Search for the cell housing the specified text and yield its [X, Y] center coordinate. 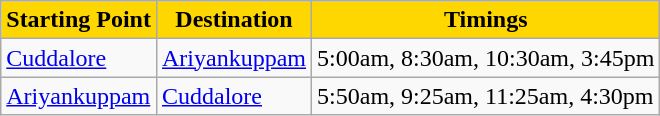
Timings [486, 20]
5:00am, 8:30am, 10:30am, 3:45pm [486, 58]
5:50am, 9:25am, 11:25am, 4:30pm [486, 96]
Starting Point [79, 20]
Destination [234, 20]
